Capture the cell that displays the provided text and extract its [x, y] central coordinate. 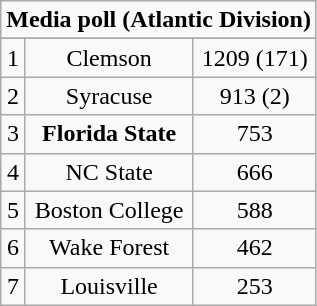
Wake Forest [109, 248]
7 [13, 286]
2 [13, 96]
462 [254, 248]
NC State [109, 172]
1209 (171) [254, 58]
1 [13, 58]
5 [13, 210]
Florida State [109, 134]
913 (2) [254, 96]
Louisville [109, 286]
253 [254, 286]
4 [13, 172]
753 [254, 134]
Clemson [109, 58]
6 [13, 248]
3 [13, 134]
Syracuse [109, 96]
588 [254, 210]
Media poll (Atlantic Division) [159, 20]
Boston College [109, 210]
666 [254, 172]
